Identify which cell holds the provided text, then report its (X, Y) central coordinate. 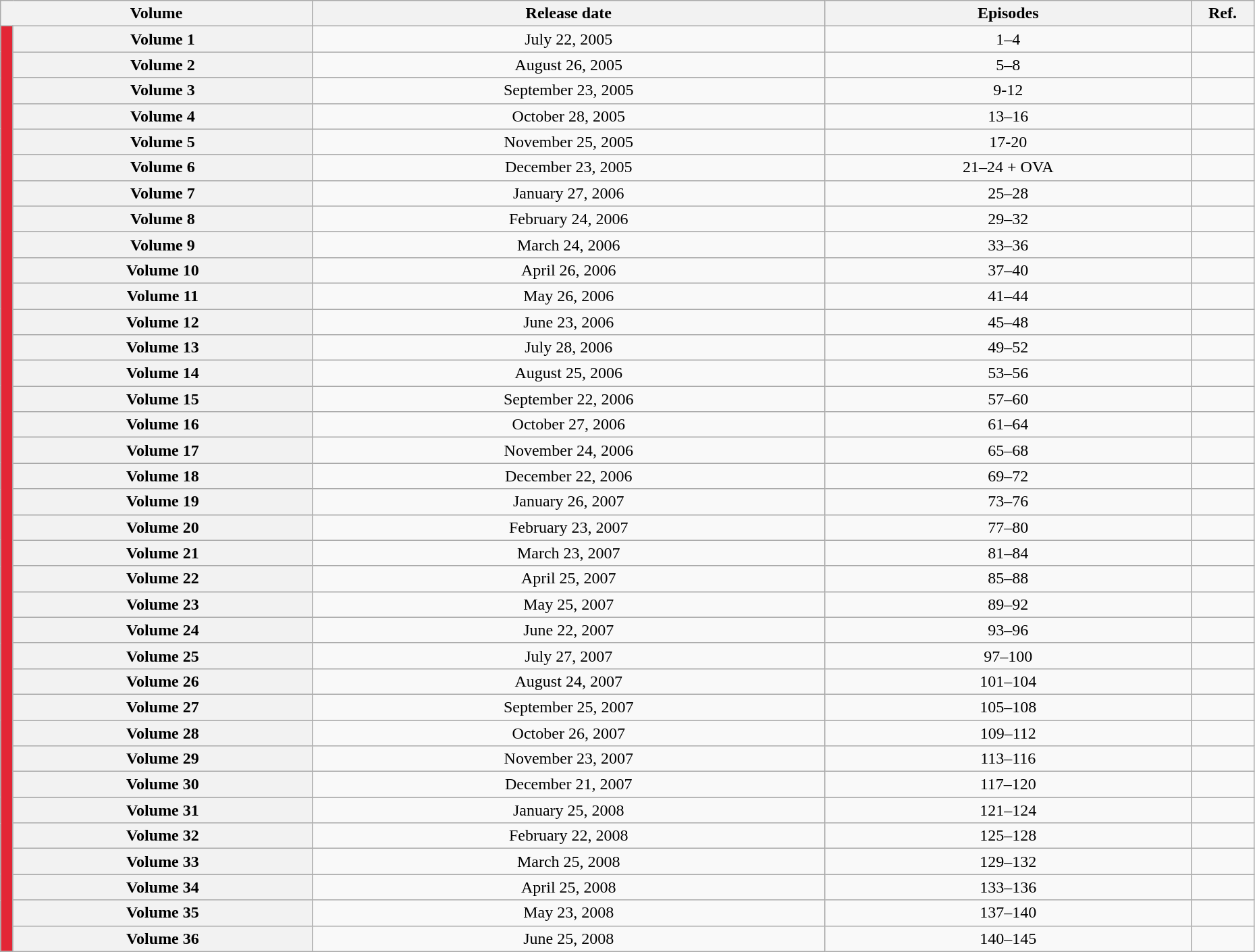
Volume 31 (162, 810)
Volume 10 (162, 270)
Volume 8 (162, 219)
85–88 (1009, 579)
July 28, 2006 (568, 348)
Volume 24 (162, 630)
November 24, 2006 (568, 450)
29–32 (1009, 219)
May 26, 2006 (568, 296)
October 27, 2006 (568, 425)
September 25, 2007 (568, 707)
June 23, 2006 (568, 322)
Volume 12 (162, 322)
January 25, 2008 (568, 810)
February 22, 2008 (568, 836)
January 26, 2007 (568, 502)
March 25, 2008 (568, 862)
Volume 36 (162, 938)
45–48 (1009, 322)
33–36 (1009, 244)
125–128 (1009, 836)
61–64 (1009, 425)
Ref. (1223, 14)
21–24 + OVA (1009, 167)
Volume 11 (162, 296)
53–56 (1009, 373)
January 27, 2006 (568, 193)
121–124 (1009, 810)
Volume (157, 14)
129–132 (1009, 862)
41–44 (1009, 296)
November 25, 2005 (568, 142)
Volume 3 (162, 90)
89–92 (1009, 604)
September 22, 2006 (568, 399)
September 23, 2005 (568, 90)
77–80 (1009, 527)
December 21, 2007 (568, 785)
Volume 32 (162, 836)
133–136 (1009, 887)
Volume 2 (162, 65)
Volume 15 (162, 399)
Volume 14 (162, 373)
Volume 21 (162, 553)
73–76 (1009, 502)
June 22, 2007 (568, 630)
Volume 16 (162, 425)
Volume 33 (162, 862)
137–140 (1009, 913)
July 27, 2007 (568, 656)
April 25, 2007 (568, 579)
69–72 (1009, 476)
Volume 4 (162, 116)
Volume 28 (162, 733)
April 25, 2008 (568, 887)
August 24, 2007 (568, 681)
Volume 27 (162, 707)
101–104 (1009, 681)
Volume 9 (162, 244)
Volume 7 (162, 193)
Volume 19 (162, 502)
July 22, 2005 (568, 39)
December 23, 2005 (568, 167)
November 23, 2007 (568, 759)
13–16 (1009, 116)
March 24, 2006 (568, 244)
Volume 18 (162, 476)
August 26, 2005 (568, 65)
105–108 (1009, 707)
Volume 6 (162, 167)
5–8 (1009, 65)
December 22, 2006 (568, 476)
Episodes (1009, 14)
Volume 35 (162, 913)
Volume 30 (162, 785)
37–40 (1009, 270)
25–28 (1009, 193)
Volume 25 (162, 656)
17-20 (1009, 142)
49–52 (1009, 348)
81–84 (1009, 553)
May 23, 2008 (568, 913)
April 26, 2006 (568, 270)
Volume 5 (162, 142)
57–60 (1009, 399)
Volume 22 (162, 579)
97–100 (1009, 656)
Volume 20 (162, 527)
Volume 29 (162, 759)
93–96 (1009, 630)
June 25, 2008 (568, 938)
113–116 (1009, 759)
March 23, 2007 (568, 553)
Volume 1 (162, 39)
1–4 (1009, 39)
117–120 (1009, 785)
February 24, 2006 (568, 219)
109–112 (1009, 733)
August 25, 2006 (568, 373)
65–68 (1009, 450)
Volume 23 (162, 604)
May 25, 2007 (568, 604)
October 26, 2007 (568, 733)
140–145 (1009, 938)
Volume 26 (162, 681)
9-12 (1009, 90)
Volume 17 (162, 450)
Volume 34 (162, 887)
October 28, 2005 (568, 116)
February 23, 2007 (568, 527)
Volume 13 (162, 348)
Release date (568, 14)
